Determine the [x, y] coordinate at the center of the cell enclosing the given text.  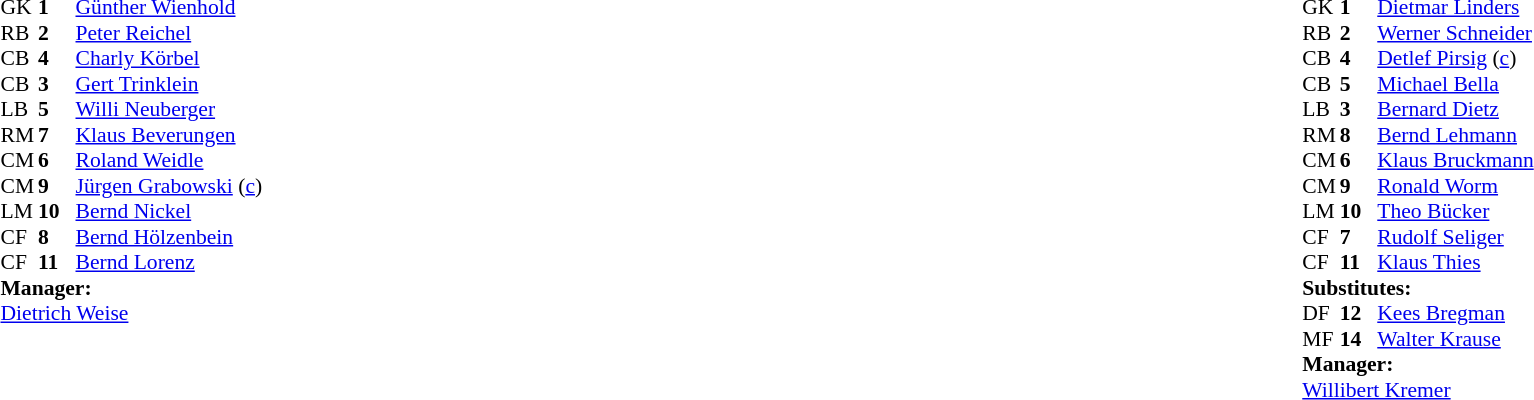
Walter Krause [1455, 339]
14 [1359, 339]
Kees Bregman [1455, 313]
Theo Bücker [1455, 211]
Gert Trinklein [170, 84]
Detlef Pirsig (c) [1455, 59]
Werner Schneider [1455, 33]
Bernd Lehmann [1455, 135]
DF [1321, 313]
Peter Reichel [170, 33]
Klaus Beverungen [170, 135]
Rudolf Seliger [1455, 237]
Jürgen Grabowski (c) [170, 186]
Willi Neuberger [170, 109]
Bernard Dietz [1455, 109]
Ronald Worm [1455, 186]
12 [1359, 313]
Charly Körbel [170, 59]
Roland Weidle [170, 161]
Bernd Nickel [170, 211]
Klaus Bruckmann [1455, 161]
Bernd Hölzenbein [170, 237]
Klaus Thies [1455, 263]
Michael Bella [1455, 84]
Substitutes: [1418, 288]
Bernd Lorenz [170, 263]
Dietrich Weise [131, 313]
MF [1321, 339]
